Return the [X, Y] coordinate for the center point of the cell that contains the specified text.  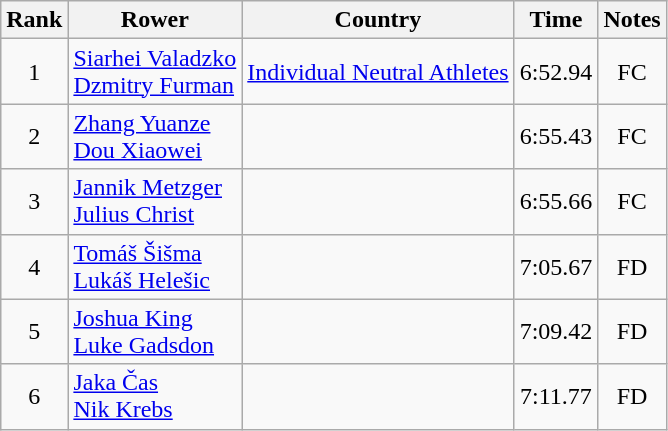
6 [34, 396]
Zhang YuanzeDou Xiaowei [155, 136]
Individual Neutral Athletes [378, 72]
7:11.77 [556, 396]
Jaka ČasNik Krebs [155, 396]
Jannik MetzgerJulius Christ [155, 202]
6:52.94 [556, 72]
Time [556, 20]
2 [34, 136]
Rower [155, 20]
Rank [34, 20]
4 [34, 266]
7:09.42 [556, 332]
Joshua KingLuke Gadsdon [155, 332]
3 [34, 202]
Country [378, 20]
Siarhei ValadzkoDzmitry Furman [155, 72]
Notes [632, 20]
Tomáš ŠišmaLukáš Helešic [155, 266]
5 [34, 332]
1 [34, 72]
7:05.67 [556, 266]
6:55.43 [556, 136]
6:55.66 [556, 202]
